Search for the cell housing the specified text and yield its (X, Y) center coordinate. 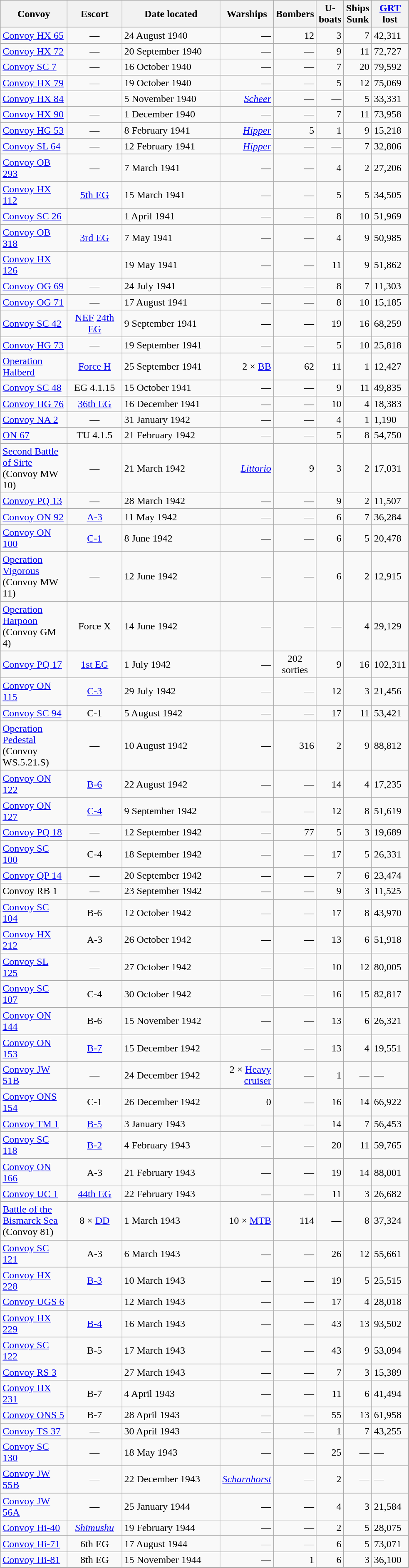
Operation Halberd (34, 366)
25 (330, 1453)
4 February 1943 (171, 1146)
32,806 (390, 146)
73,958 (390, 114)
Escort (95, 14)
Convoy SL 125 (34, 967)
Convoy TM 1 (34, 1124)
77 (295, 832)
26 October 1942 (171, 940)
Convoy HX 112 (34, 195)
8 February 1941 (171, 130)
31 January 1942 (171, 420)
15 March 1941 (171, 195)
Shimushu (95, 1528)
19,689 (390, 832)
19 May 1941 (171, 265)
22 February 1943 (171, 1194)
27 October 1942 (171, 967)
114 (295, 1221)
12,915 (390, 576)
49,835 (390, 388)
19 October 1940 (171, 83)
Convoy HG 76 (34, 404)
30 October 1942 (171, 994)
ON 67 (34, 435)
15 December 1942 (171, 1048)
Convoy ONS 154 (34, 1102)
16 October 1940 (171, 67)
14 June 1942 (171, 626)
11,303 (390, 286)
Convoy SC 130 (34, 1453)
Convoy SC 104 (34, 912)
8 June 1942 (171, 538)
Convoy Hi-71 (34, 1544)
11,525 (390, 891)
12 March 1943 (171, 1302)
Warships (247, 14)
28 March 1942 (171, 501)
B-2 (95, 1146)
26,321 (390, 1021)
11 May 1942 (171, 517)
53,094 (390, 1350)
51,918 (390, 940)
51,619 (390, 811)
18 September 1942 (171, 854)
18 May 1943 (171, 1453)
Convoy ON 100 (34, 538)
7 May 1941 (171, 237)
44th EG (95, 1194)
26 (330, 1254)
2 × Heavy cruiser (247, 1076)
68,259 (390, 324)
28 April 1943 (171, 1415)
59,765 (390, 1146)
7 March 1941 (171, 167)
80,005 (390, 967)
19 February 1944 (171, 1528)
1 April 1941 (171, 216)
23 September 1942 (171, 891)
Force H (95, 366)
21,584 (390, 1507)
9 September 1941 (171, 324)
Convoy HX 229 (34, 1324)
12 February 1941 (171, 146)
1 July 1942 (171, 664)
Convoy HX 231 (34, 1394)
Convoy RS 3 (34, 1372)
102,311 (390, 664)
Date located (171, 14)
Convoy JW 55B (34, 1479)
Convoy HX 90 (34, 114)
Convoy RB 1 (34, 891)
20 September 1942 (171, 875)
21 March 1942 (171, 468)
21,456 (390, 692)
Convoy TS 37 (34, 1431)
27 March 1943 (171, 1372)
17,031 (390, 468)
36,284 (390, 517)
Operation Pedestal (Convoy WS.5.21.S) (34, 746)
0 (247, 1102)
Convoy ON 122 (34, 784)
Operation Vigorous (Convoy MW 11) (34, 576)
Force X (95, 626)
1 March 1943 (171, 1221)
Convoy Hi-40 (34, 1528)
29 July 1942 (171, 692)
Bombers (295, 14)
Convoy SC 122 (34, 1350)
Ships Sunk (358, 14)
36,100 (390, 1560)
16 December 1941 (171, 404)
2 × BB (247, 366)
93,502 (390, 1324)
54,750 (390, 435)
Convoy SC 121 (34, 1254)
Convoy JW 51B (34, 1076)
22 December 1943 (171, 1479)
Convoy PQ 18 (34, 832)
15 October 1941 (171, 388)
Convoy ONS 5 (34, 1415)
73,071 (390, 1544)
Convoy QP 14 (34, 875)
Convoy HX 84 (34, 99)
24 July 1941 (171, 286)
B-4 (95, 1324)
Convoy SC 26 (34, 216)
Convoy SC 7 (34, 67)
Convoy PQ 13 (34, 501)
Convoy ON 153 (34, 1048)
5 November 1940 (171, 99)
Second Battle of Sirte (Convoy MW 10) (34, 468)
EG 4.1.15 (95, 388)
28,018 (390, 1302)
5th EG (95, 195)
36th EG (95, 404)
19 September 1941 (171, 345)
12 October 1942 (171, 912)
11,507 (390, 501)
8th EG (95, 1560)
Operation Harpoon (Convoy GM 4) (34, 626)
55 (330, 1415)
42,311 (390, 35)
Convoy HX 228 (34, 1280)
Convoy (34, 14)
43,970 (390, 912)
1 December 1940 (171, 114)
Convoy HX 212 (34, 940)
Convoy HG 53 (34, 130)
17 August 1941 (171, 302)
15,389 (390, 1372)
5 August 1942 (171, 713)
22 August 1942 (171, 784)
Convoy UGS 6 (34, 1302)
Scharnhorst (247, 1479)
16 March 1943 (171, 1324)
3 January 1943 (171, 1124)
Convoy SC 107 (34, 994)
Convoy ON 166 (34, 1172)
27,206 (390, 167)
Convoy ON 144 (34, 1021)
88,001 (390, 1172)
Convoy ON 127 (34, 811)
88,812 (390, 746)
82,817 (390, 994)
12 September 1942 (171, 832)
15 (358, 994)
Convoy SC 42 (34, 324)
GRT lost (390, 14)
Battle of the Bismarck Sea (Convoy 81) (34, 1221)
37,324 (390, 1221)
12 June 1942 (171, 576)
U-boats (330, 14)
Scheer (247, 99)
21 February 1942 (171, 435)
15 November 1942 (171, 1021)
B-3 (95, 1280)
Convoy JW 56A (34, 1507)
34,505 (390, 195)
Convoy OB 318 (34, 237)
Convoy HX 65 (34, 35)
30 April 1943 (171, 1431)
3rd EG (95, 237)
66,922 (390, 1102)
62 (295, 366)
6 March 1943 (171, 1254)
12,427 (390, 366)
26,331 (390, 854)
Convoy SL 64 (34, 146)
20,478 (390, 538)
1,190 (390, 420)
202 sorties (295, 664)
8 × DD (95, 1221)
41,494 (390, 1394)
17 March 1943 (171, 1350)
Convoy SC 48 (34, 388)
24 August 1940 (171, 35)
50,985 (390, 237)
24 December 1942 (171, 1076)
6th EG (95, 1544)
51,969 (390, 216)
Convoy OG 69 (34, 286)
Convoy OB 293 (34, 167)
21 February 1943 (171, 1172)
15,185 (390, 302)
25 September 1941 (171, 366)
15 November 1944 (171, 1560)
C-3 (95, 692)
1st EG (95, 664)
33,331 (390, 99)
26 December 1942 (171, 1102)
Convoy UC 1 (34, 1194)
17 August 1944 (171, 1544)
Convoy PQ 17 (34, 664)
25 January 1944 (171, 1507)
Convoy OG 71 (34, 302)
NEF 24th EG (95, 324)
19,551 (390, 1048)
61,958 (390, 1415)
72,727 (390, 51)
Convoy SC 94 (34, 713)
Convoy HX 79 (34, 83)
Convoy HX 72 (34, 51)
10 August 1942 (171, 746)
17,235 (390, 784)
43,255 (390, 1431)
29,129 (390, 626)
18,383 (390, 404)
23,474 (390, 875)
10 March 1943 (171, 1280)
Convoy ON 92 (34, 517)
55,661 (390, 1254)
26,682 (390, 1194)
51,862 (390, 265)
Littorio (247, 468)
Convoy HX 126 (34, 265)
9 September 1942 (171, 811)
Convoy Hi-81 (34, 1560)
28,075 (390, 1528)
Convoy ON 115 (34, 692)
25,818 (390, 345)
Convoy NA 2 (34, 420)
Convoy HG 73 (34, 345)
75,069 (390, 83)
Convoy SC 100 (34, 854)
15,218 (390, 130)
56,453 (390, 1124)
4 April 1943 (171, 1394)
316 (295, 746)
TU 4.1.5 (95, 435)
53,421 (390, 713)
79,592 (390, 67)
Convoy SC 118 (34, 1146)
25,515 (390, 1280)
10 × MTB (247, 1221)
20 September 1940 (171, 51)
